Capture the cell that displays the provided text and extract its [x, y] central coordinate. 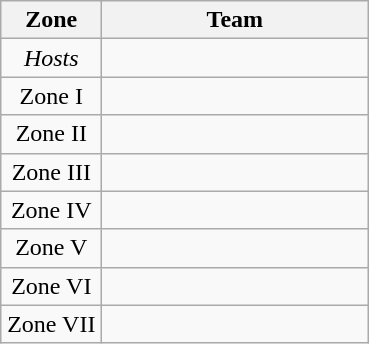
Zone [52, 20]
Zone I [52, 96]
Hosts [52, 58]
Zone IV [52, 210]
Zone V [52, 248]
Zone III [52, 172]
Zone II [52, 134]
Team [235, 20]
Zone VI [52, 286]
Zone VII [52, 324]
